Scan for the cell matching the given text and deliver its [X, Y] coordinate at center. 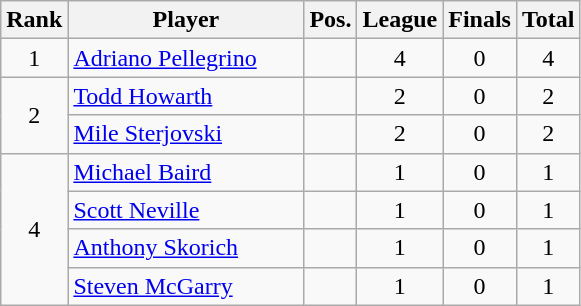
League [400, 20]
Mile Sterjovski [186, 134]
Todd Howarth [186, 96]
Total [548, 20]
Michael Baird [186, 172]
Player [186, 20]
Finals [480, 20]
Anthony Skorich [186, 248]
Adriano Pellegrino [186, 58]
Pos. [330, 20]
Steven McGarry [186, 286]
Scott Neville [186, 210]
Rank [34, 20]
